Identify which cell holds the provided text, then report its (x, y) central coordinate. 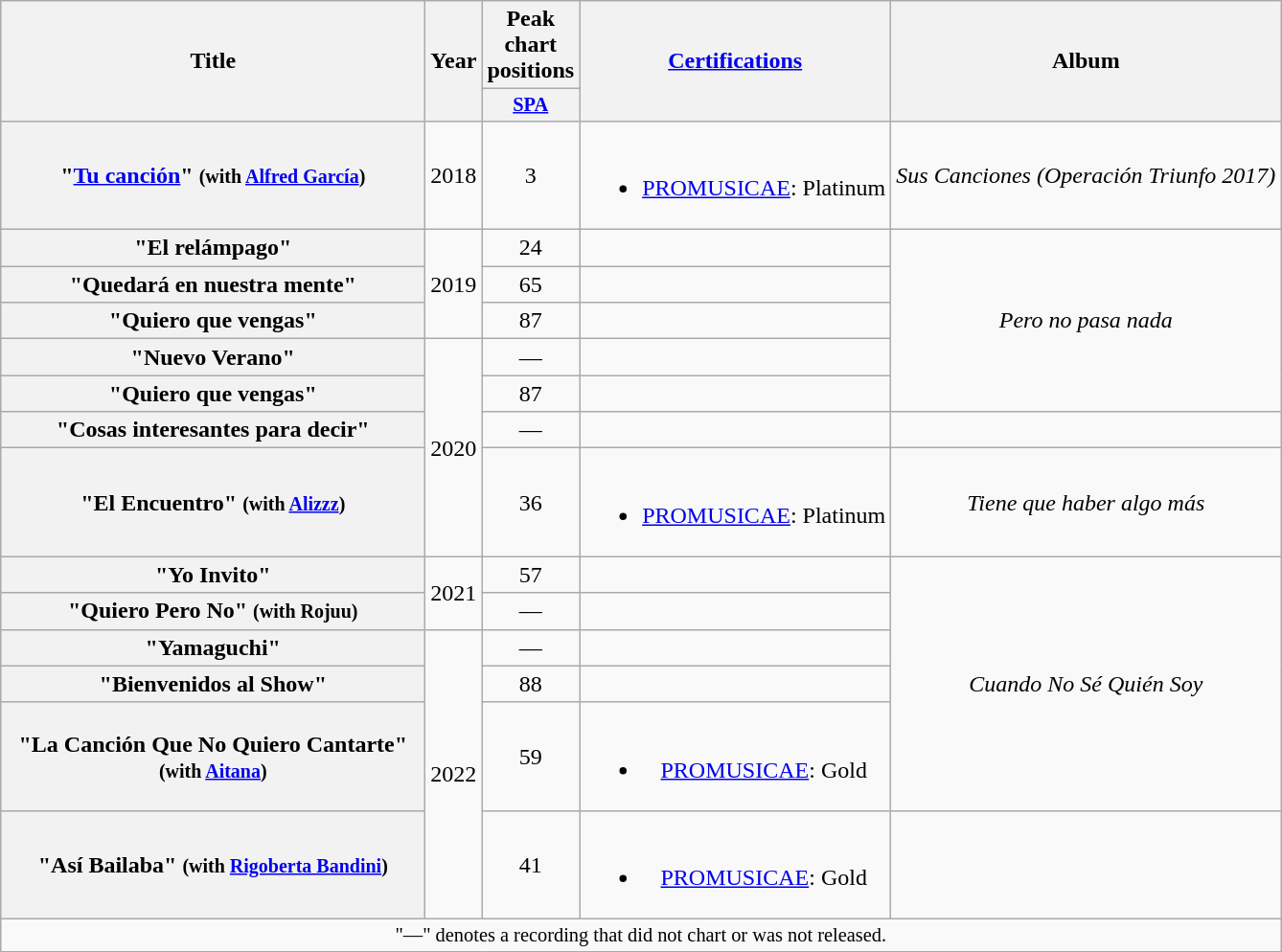
Cuando No Sé Quién Soy (1087, 684)
SPA (531, 105)
"Bienvenidos al Show" (213, 684)
2018 (454, 174)
Year (454, 61)
Peak chart positions (531, 45)
Sus Canciones (Operación Triunfo 2017) (1087, 174)
36 (531, 502)
41 (531, 864)
2022 (454, 774)
"Quedará en nuestra mente" (213, 284)
"Tu canción" (with Alfred García) (213, 174)
24 (531, 248)
"—" denotes a recording that did not chart or was not released. (641, 935)
"Nuevo Verano" (213, 357)
59 (531, 757)
65 (531, 284)
Tiene que haber algo más (1087, 502)
"Yo Invito" (213, 575)
"Así Bailaba" (with Rigoberta Bandini) (213, 864)
3 (531, 174)
"Quiero Pero No" (with Rojuu) (213, 611)
2019 (454, 284)
Album (1087, 61)
88 (531, 684)
"La Canción Que No Quiero Cantarte" (with Aitana) (213, 757)
2021 (454, 593)
"El Encuentro" (with Alizzz) (213, 502)
"Yamaguchi" (213, 647)
2020 (454, 448)
Title (213, 61)
Certifications (736, 61)
Pero no pasa nada (1087, 321)
"Cosas interesantes para decir" (213, 430)
"El relámpago" (213, 248)
57 (531, 575)
